Extract the (x, y) coordinate from the center of the cell holding the provided text.  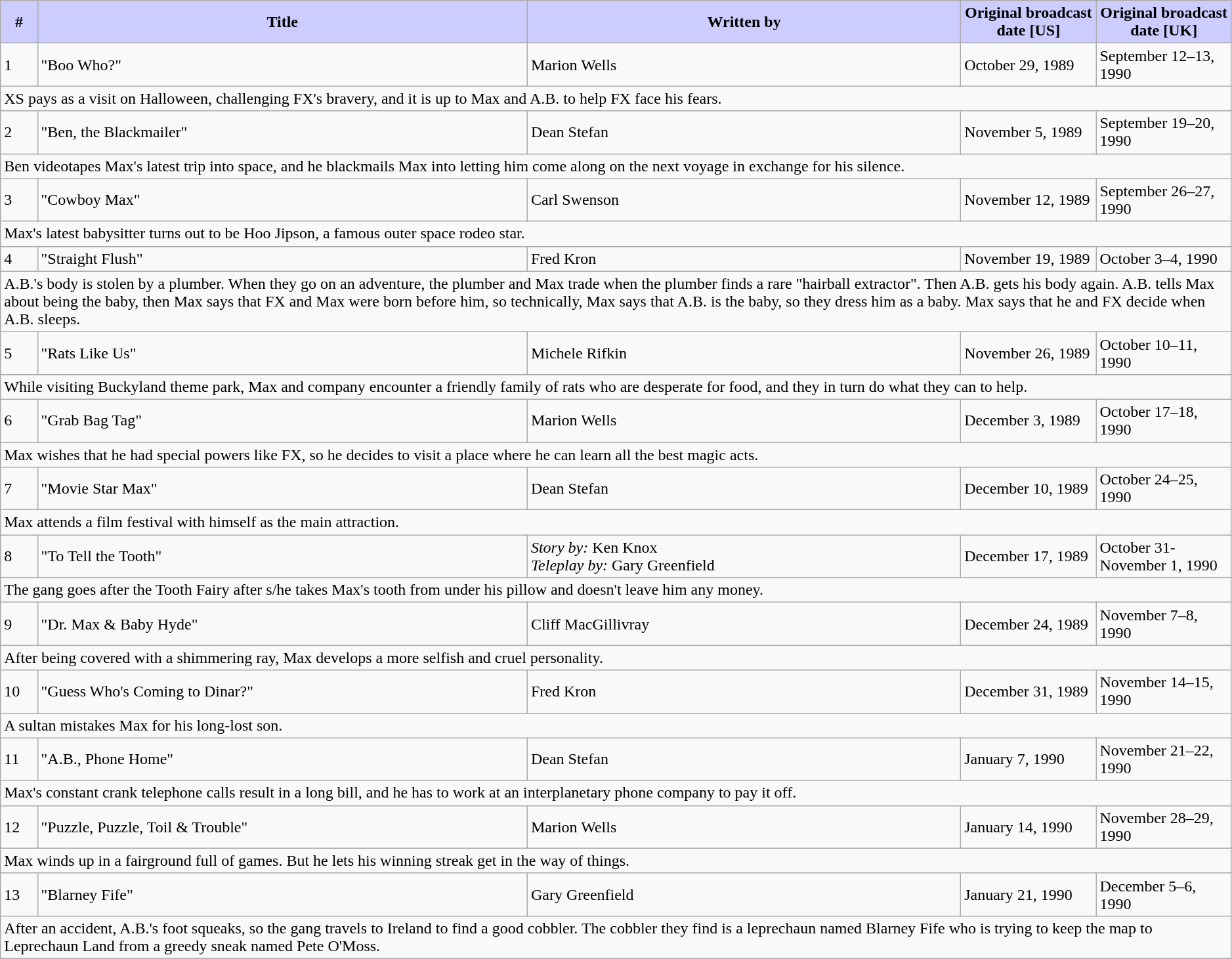
November 28–29, 1990 (1164, 827)
November 7–8, 1990 (1164, 624)
4 (19, 259)
Original broadcast date [US] (1029, 22)
Gary Greenfield (744, 894)
"Puzzle, Puzzle, Toil & Trouble" (282, 827)
7 (19, 488)
"Rats Like Us" (282, 353)
January 14, 1990 (1029, 827)
"A.B., Phone Home" (282, 759)
2 (19, 133)
8 (19, 557)
1 (19, 64)
December 10, 1989 (1029, 488)
3 (19, 200)
"Grab Bag Tag" (282, 420)
After being covered with a shimmering ray, Max develops a more selfish and cruel personality. (616, 658)
October 24–25, 1990 (1164, 488)
September 12–13, 1990 (1164, 64)
"Blarney Fife" (282, 894)
October 10–11, 1990 (1164, 353)
December 3, 1989 (1029, 420)
November 14–15, 1990 (1164, 692)
Max attends a film festival with himself as the main attraction. (616, 522)
Max's constant crank telephone calls result in a long bill, and he has to work at an interplanetary phone company to pay it off. (616, 793)
September 19–20, 1990 (1164, 133)
13 (19, 894)
Original broadcast date [UK] (1164, 22)
Max winds up in a fairground full of games. But he lets his winning streak get in the way of things. (616, 861)
"Movie Star Max" (282, 488)
9 (19, 624)
"Boo Who?" (282, 64)
XS pays as a visit on Halloween, challenging FX's bravery, and it is up to Max and A.B. to help FX face his fears. (616, 98)
October 17–18, 1990 (1164, 420)
January 7, 1990 (1029, 759)
October 3–4, 1990 (1164, 259)
A sultan mistakes Max for his long-lost son. (616, 725)
# (19, 22)
"Dr. Max & Baby Hyde" (282, 624)
Written by (744, 22)
"Cowboy Max" (282, 200)
December 24, 1989 (1029, 624)
"Straight Flush" (282, 259)
October 29, 1989 (1029, 64)
Max wishes that he had special powers like FX, so he decides to visit a place where he can learn all the best magic acts. (616, 455)
11 (19, 759)
5 (19, 353)
"Ben, the Blackmailer" (282, 133)
November 5, 1989 (1029, 133)
10 (19, 692)
December 31, 1989 (1029, 692)
Title (282, 22)
November 21–22, 1990 (1164, 759)
September 26–27, 1990 (1164, 200)
January 21, 1990 (1029, 894)
Ben videotapes Max's latest trip into space, and he blackmails Max into letting him come along on the next voyage in exchange for his silence. (616, 166)
The gang goes after the Tooth Fairy after s/he takes Max's tooth from under his pillow and doesn't leave him any money. (616, 590)
December 5–6, 1990 (1164, 894)
"Guess Who's Coming to Dinar?" (282, 692)
6 (19, 420)
Carl Swenson (744, 200)
12 (19, 827)
"To Tell the Tooth" (282, 557)
Michele Rifkin (744, 353)
Max's latest babysitter turns out to be Hoo Jipson, a famous outer space rodeo star. (616, 234)
October 31-November 1, 1990 (1164, 557)
Cliff MacGillivray (744, 624)
Story by: Ken KnoxTeleplay by: Gary Greenfield (744, 557)
November 19, 1989 (1029, 259)
November 26, 1989 (1029, 353)
December 17, 1989 (1029, 557)
November 12, 1989 (1029, 200)
